Provide the [x, y] coordinate of the cell's center where the given text is located.  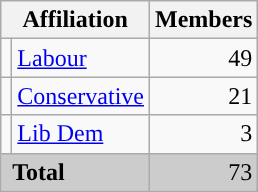
49 [204, 58]
Labour [81, 58]
Members [204, 20]
Lib Dem [81, 134]
21 [204, 96]
Conservative [81, 96]
Total [76, 172]
Affiliation [76, 20]
73 [204, 172]
3 [204, 134]
